Determine the [x, y] coordinate at the center of the cell enclosing the given text.  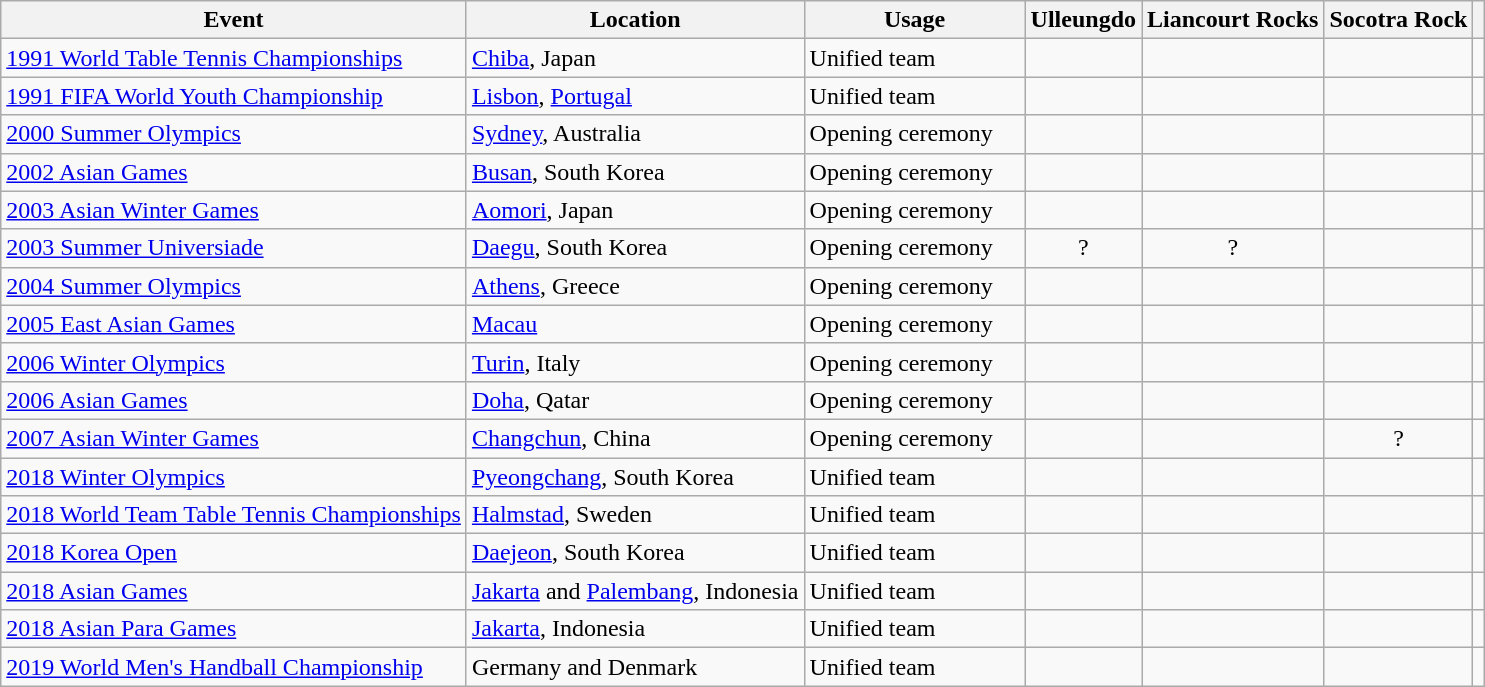
Germany and Denmark [635, 667]
Daegu, South Korea [635, 248]
2002 Asian Games [234, 172]
Usage [914, 20]
Doha, Qatar [635, 400]
2000 Summer Olympics [234, 134]
1991 World Table Tennis Championships [234, 58]
Chiba, Japan [635, 58]
2007 Asian Winter Games [234, 438]
Jakarta and Palembang, Indonesia [635, 591]
2006 Asian Games [234, 400]
2019 World Men's Handball Championship [234, 667]
Location [635, 20]
Event [234, 20]
Daejeon, South Korea [635, 553]
Macau [635, 324]
Changchun, China [635, 438]
Pyeongchang, South Korea [635, 477]
Halmstad, Sweden [635, 515]
Ulleungdo [1083, 20]
2018 Asian Para Games [234, 629]
1991 FIFA World Youth Championship [234, 96]
2003 Summer Universiade [234, 248]
Busan, South Korea [635, 172]
Socotra Rock [1398, 20]
Lisbon, Portugal [635, 96]
Turin, Italy [635, 362]
2004 Summer Olympics [234, 286]
2018 Korea Open [234, 553]
2005 East Asian Games [234, 324]
Sydney, Australia [635, 134]
2018 Asian Games [234, 591]
2018 World Team Table Tennis Championships [234, 515]
Liancourt Rocks [1233, 20]
2006 Winter Olympics [234, 362]
2018 Winter Olympics [234, 477]
Jakarta, Indonesia [635, 629]
2003 Asian Winter Games [234, 210]
Athens, Greece [635, 286]
Aomori, Japan [635, 210]
